For the text-containing cell, return its midpoint in (x, y) coordinate format. 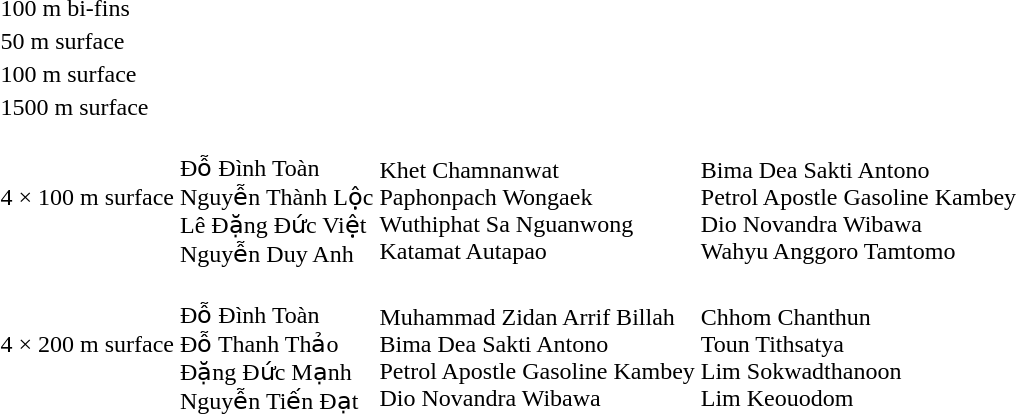
Khet ChamnanwatPaphonpach WongaekWuthiphat Sa NguanwongKatamat Autapao (537, 197)
Đỗ Đình ToànNguyễn Thành LộcLê Đặng Đức ViệtNguyễn Duy Anh (276, 197)
